Output the (x, y) coordinate of the center of the cell containing the given text.  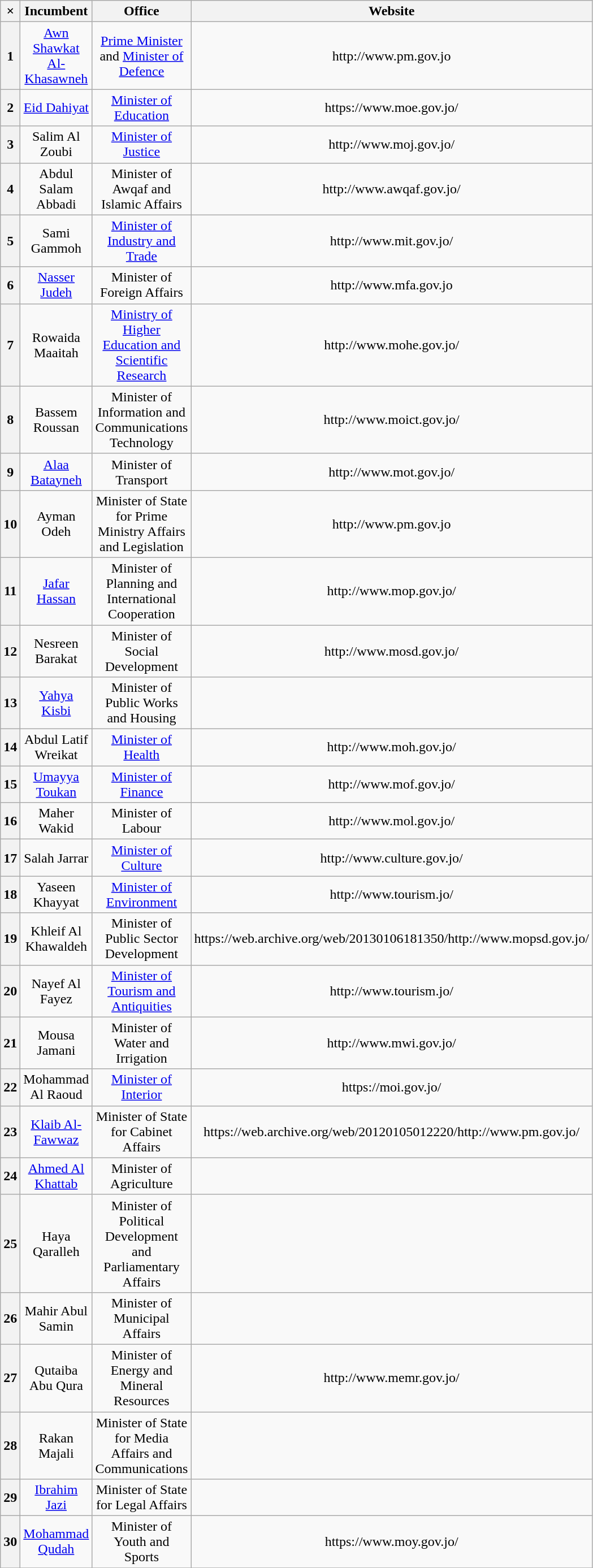
Nesreen Barakat (57, 651)
Minister of Labour (141, 821)
8 (10, 419)
Minister of Interior (141, 1088)
Nayef Al Fayez (57, 991)
2 (10, 107)
30 (10, 1542)
16 (10, 821)
Minister of Culture (141, 858)
Prime Minister and Minister of Defence (141, 55)
Minister of Transport (141, 471)
Minister of Awqaf and Islamic Affairs (141, 189)
Yaseen Khayyat (57, 894)
Office (141, 11)
Minister of Public Sector Development (141, 939)
26 (10, 1318)
22 (10, 1088)
14 (10, 747)
Incumbent (57, 11)
1 (10, 55)
Ministry of Higher Education and Scientific Research (141, 345)
13 (10, 703)
× (10, 11)
Minister of Environment (141, 894)
Minister of Agriculture (141, 1176)
Mousa Jamani (57, 1043)
Mahir Abul Samin (57, 1318)
12 (10, 651)
Eid Dahiyat (57, 107)
Salah Jarrar (57, 858)
10 (10, 523)
https://www.moy.gov.jo/ (391, 1542)
Bassem Roussan (57, 419)
Website (391, 11)
Ibrahim Jazi (57, 1498)
Klaib Al-Fawwaz (57, 1132)
http://www.mfa.gov.jo (391, 285)
Minister of Energy and Mineral Resources (141, 1378)
Minister of Information and Communications Technology (141, 419)
Minister of Tourism and Antiquities (141, 991)
https://www.moe.gov.jo/ (391, 107)
Minister of Youth and Sports (141, 1542)
Minister of Social Development (141, 651)
Maher Wakid (57, 821)
http://www.mit.gov.jo/ (391, 241)
19 (10, 939)
Minister of Public Works and Housing (141, 703)
21 (10, 1043)
http://www.moh.gov.jo/ (391, 747)
24 (10, 1176)
https://web.archive.org/web/20120105012220/http://www.pm.gov.jo/ (391, 1132)
25 (10, 1244)
Nasser Judeh (57, 285)
5 (10, 241)
7 (10, 345)
23 (10, 1132)
Minister of State for Cabinet Affairs (141, 1132)
Minister of Education (141, 107)
Umayya Toukan (57, 785)
Minister of Health (141, 747)
Qutaiba Abu Qura (57, 1378)
http://www.mot.gov.jo/ (391, 471)
9 (10, 471)
Alaa Batayneh (57, 471)
Salim Al Zoubi (57, 145)
Minister of Political Development and Parliamentary Affairs (141, 1244)
http://www.mwi.gov.jo/ (391, 1043)
20 (10, 991)
Rowaida Maaitah (57, 345)
Ayman Odeh (57, 523)
Abdul Latif Wreikat (57, 747)
https://web.archive.org/web/20130106181350/http://www.mopsd.gov.jo/ (391, 939)
Minister of State for Media Affairs and Communications (141, 1446)
Minister of Water and Irrigation (141, 1043)
Minister of Finance (141, 785)
Abdul Salam Abbadi (57, 189)
Rakan Majali (57, 1446)
http://www.mop.gov.jo/ (391, 591)
http://www.awqaf.gov.jo/ (391, 189)
15 (10, 785)
http://www.mosd.gov.jo/ (391, 651)
Awn Shawkat Al-Khasawneh (57, 55)
https://moi.gov.jo/ (391, 1088)
28 (10, 1446)
3 (10, 145)
4 (10, 189)
Mohammad Qudah (57, 1542)
Minister of Justice (141, 145)
http://www.moict.gov.jo/ (391, 419)
Ahmed Al Khattab (57, 1176)
http://www.mof.gov.jo/ (391, 785)
Khleif Al Khawaldeh (57, 939)
18 (10, 894)
17 (10, 858)
Haya Qaralleh (57, 1244)
http://www.mol.gov.jo/ (391, 821)
29 (10, 1498)
Minister of State for Prime Ministry Affairs and Legislation (141, 523)
Minister of Foreign Affairs (141, 285)
http://www.memr.gov.jo/ (391, 1378)
Minister of Planning and International Cooperation (141, 591)
27 (10, 1378)
Mohammad Al Raoud (57, 1088)
Minister of Municipal Affairs (141, 1318)
http://www.culture.gov.jo/ (391, 858)
Sami Gammoh (57, 241)
Minister of Industry and Trade (141, 241)
Minister of State for Legal Affairs (141, 1498)
http://www.moj.gov.jo/ (391, 145)
Yahya Kisbi (57, 703)
11 (10, 591)
6 (10, 285)
http://www.mohe.gov.jo/ (391, 345)
Jafar Hassan (57, 591)
